Provide the (x, y) coordinate of the cell's center where the given text is located.  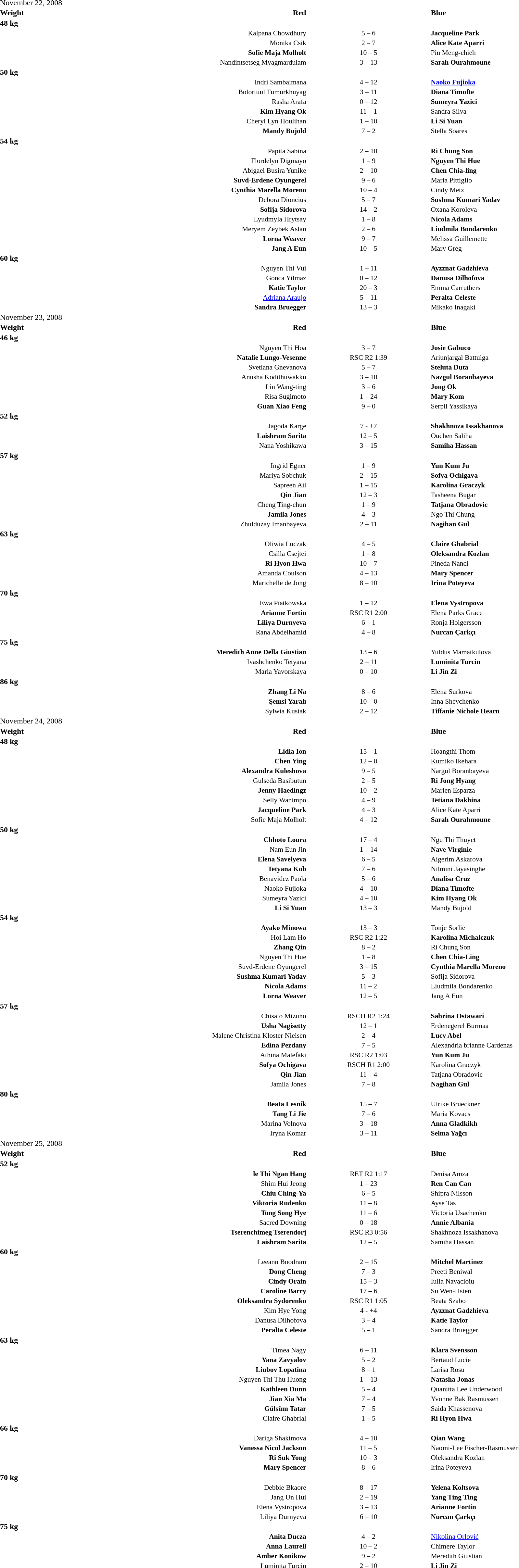
Yana Zavyalov (215, 1360)
Jang Un Hui (215, 1497)
11 – 4 (369, 1074)
Usha Nagisetty (215, 1025)
2 – 7 (369, 43)
Ingrid Egner (215, 466)
3 – 7 (369, 347)
9 – 7 (369, 238)
7 - +7 (369, 426)
1 – 5 (369, 1418)
Ivashchenko Tetyana (215, 662)
Jenny Haedingz (215, 790)
Meryem Zeybek Aslan (215, 229)
Lin Wang-ting (215, 386)
Svetlana Gnevanova (215, 367)
Nguyen Thi Thu Huong (215, 1379)
Edina Pezdany (215, 1045)
Peralta Celeste (215, 1330)
15 – 1 (369, 751)
13 – 6 (369, 652)
17 – 4 (369, 840)
6 – 11 (369, 1350)
Mary Spencer (215, 1467)
Ri Hyon Hwa (215, 563)
Chen Ying (215, 761)
15 – 3 (369, 1281)
5 – 3 (369, 976)
8 – 1 (369, 1370)
Beata Lesnik (215, 1104)
Oleksandra Sydorenko (215, 1301)
Kim Hye Yong (215, 1311)
0 – 18 (369, 1222)
7 – 8 (369, 1084)
9 – 2 (369, 1556)
2 – 6 (369, 229)
Amber Konikow (215, 1556)
Kathleen Dunn (215, 1389)
3 – 6 (369, 386)
4 – 2 (369, 1537)
2 – 19 (369, 1497)
7 – 3 (369, 1272)
10 – 4 (369, 190)
Benavidez Paola (215, 879)
Alexandra Kuleshova (215, 771)
Gülsüm Tatar (215, 1409)
RSC R2 1:39 (369, 357)
9 – 0 (369, 406)
RSC R3 0:56 (369, 1232)
Sumeyra Yazici (215, 898)
5 – 1 (369, 1330)
Tserenchimeg Tserendorj (215, 1232)
1 – 14 (369, 849)
Kalpana Chowdhury (215, 33)
Marichelle de Jong (215, 583)
Nandintsetseg Myagmardulam (215, 62)
Adriana Araujo (215, 297)
Oliwia Luczak (215, 544)
Nguyen Thi Vui (215, 268)
10 – 7 (369, 563)
RET R2 1:17 (369, 1173)
2 – 4 (369, 1035)
Nam Eun Jin (215, 849)
Jian Xia Ma (215, 1399)
Katie Taylor (215, 288)
Ewa Piatkowska (215, 603)
1 – 24 (369, 396)
8 – 2 (369, 947)
20 – 3 (369, 288)
Arianne Fortin (215, 612)
1 – 11 (369, 268)
Meredith Anne Della Giustian (215, 652)
Rasha Arafa (215, 102)
Zhang Li Na (215, 692)
9 – 6 (369, 180)
RSCH R1 2:00 (369, 1064)
0 – 10 (369, 671)
Dong Cheng (215, 1272)
Debora Dioncius (215, 199)
Liubov Lopatina (215, 1370)
Anusha Kodithuwakku (215, 377)
Natalie Lungo-Vesenne (215, 357)
Indri Sambaimana (215, 82)
Zhulduzay Imanbayeva (215, 524)
Nguyen Thi Hue (215, 957)
Marina Volnova (215, 1123)
Flordelyn Digmayo (215, 160)
RSC R2 1:22 (369, 937)
1 – 10 (369, 121)
Guan Xiao Feng (215, 406)
Monika Csik (215, 43)
Elena Savelyeva (215, 859)
Gulseda Basibutun (215, 781)
Tong Song Hye (215, 1212)
Jacqueline Park (215, 810)
Sofya Ochigava (215, 1064)
4 - +4 (369, 1311)
Malene Christina Kloster Nielsen (215, 1035)
15 – 7 (369, 1104)
2 – 5 (369, 781)
Iryna Komar (215, 1133)
Sylwia Kusiak (215, 711)
Debbie Bkaore (215, 1487)
Ri Suk Yong (215, 1458)
4 – 8 (369, 632)
Tetyana Kob (215, 869)
Amanda Coulson (215, 573)
4 – 13 (369, 573)
11 – 8 (369, 1203)
Elena Vystropova (215, 1507)
RSC R1 2:00 (369, 612)
Zhang Qin (215, 947)
Risa Sugimoto (215, 396)
Kim Hyang Ok (215, 111)
Rana Abdelhamid (215, 632)
Sapreen Ail (215, 485)
Nicola Adams (215, 986)
Sushma Kumari Yadav (215, 976)
Vanessa Nicol Jackson (215, 1448)
5 – 2 (369, 1360)
Ayako Minowa (215, 928)
RSCH R2 1:24 (369, 1016)
RSC R2 1:03 (369, 1055)
11 – 1 (369, 111)
Danusa Dilhofova (215, 1320)
10 – 0 (369, 701)
12 – 0 (369, 761)
1 – 23 (369, 1183)
Chisato Mizuno (215, 1016)
Gonca Yilmaz (215, 278)
7 – 2 (369, 131)
le Thi Ngan Hang (215, 1173)
Nana Yoshikawa (215, 445)
Anna Laurell (215, 1546)
3 – 10 (369, 377)
Cynthia Marella Moreno (215, 190)
Claire Ghabrial (215, 1418)
17 – 6 (369, 1291)
Lidia Ion (215, 751)
11 – 2 (369, 986)
Jagoda Karge (215, 426)
Hoi Lam Ho (215, 937)
Bolortuul Tumurkhuyag (215, 92)
1 – 15 (369, 485)
6 – 1 (369, 622)
Csilla Csejtei (215, 554)
9 – 5 (369, 771)
4 – 5 (369, 544)
Sandra Bruegger (215, 307)
7 – 4 (369, 1399)
Sacred Downing (215, 1222)
Cheng Ting-chun (215, 505)
12 – 3 (369, 495)
Abigael Busira Yunike (215, 170)
12 – 1 (369, 1025)
Cheryl Lyn Houlihan (215, 121)
Şemsi Yaralı (215, 701)
6 – 10 (369, 1516)
11 – 6 (369, 1212)
1 – 12 (369, 603)
Naoko Fujioka (215, 888)
5 – 11 (369, 297)
10 – 3 (369, 1458)
Li Si Yuan (215, 908)
Papita Sabina (215, 151)
Mandy Bujold (215, 131)
Tang Li Jie (215, 1114)
Shim Hui Jeong (215, 1183)
Nguyen Thi Hoa (215, 347)
8 – 10 (369, 583)
Jang A Eun (215, 248)
Leeann Boodram (215, 1262)
Lyudmyla Hrytsay (215, 219)
4 – 9 (369, 800)
Maria Yavorskaya (215, 671)
5 – 4 (369, 1389)
Selly Wanimpo (215, 800)
8 – 17 (369, 1487)
Caroline Barry (215, 1291)
Dariga Shakimova (215, 1438)
RSC R1 1:05 (369, 1301)
Cindy Orain (215, 1281)
1 – 13 (369, 1379)
3 – 18 (369, 1123)
11 – 5 (369, 1448)
Sofija Sidorova (215, 209)
Chhoto Loura (215, 840)
14 – 2 (369, 209)
Mariya Sobchuk (215, 475)
Timea Nagy (215, 1350)
Anita Ducza (215, 1537)
Athina Malefaki (215, 1055)
3 – 4 (369, 1320)
2 – 12 (369, 711)
Chiu Ching-Ya (215, 1193)
Viktoria Rudenko (215, 1203)
